Locate the cell with the specified text and output its [X, Y] center coordinate. 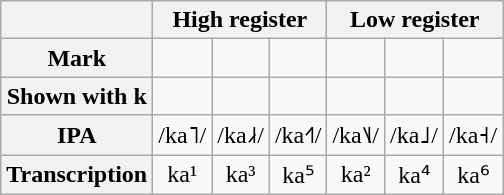
/ka˩˧/ [241, 135]
Low register [415, 20]
/ka˩/ [414, 135]
Shown with k [77, 96]
/ka˧/ [474, 135]
High register [240, 20]
Transcription [77, 174]
/ka˧˥/ [298, 135]
IPA [77, 135]
ka² [356, 174]
/ka˥/ [182, 135]
ka⁵ [298, 174]
ka³ [241, 174]
/ka˥˩/ [356, 135]
Mark [77, 58]
ka¹ [182, 174]
ka⁴ [414, 174]
ka⁶ [474, 174]
